Capture the cell that displays the provided text and extract its (x, y) central coordinate. 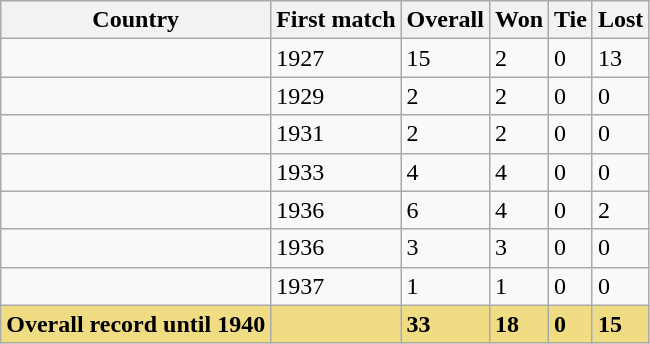
First match (336, 20)
Overall (445, 20)
1931 (336, 134)
Won (518, 20)
Lost (620, 20)
33 (445, 324)
6 (445, 210)
18 (518, 324)
13 (620, 58)
1929 (336, 96)
1933 (336, 172)
1927 (336, 58)
Country (136, 20)
Tie (571, 20)
1937 (336, 286)
Overall record until 1940 (136, 324)
